Pinpoint the cell where the given text exists, returning its [x, y] midpoint coordinate. 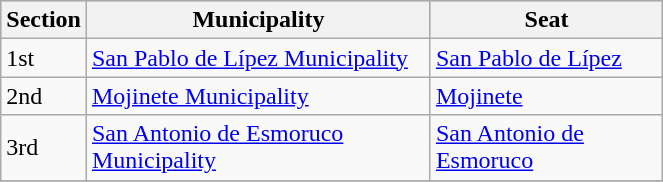
Seat [546, 20]
San Pablo de Lípez Municipality [258, 58]
San Pablo de Lípez [546, 58]
3rd [44, 148]
Mojinete Municipality [258, 96]
2nd [44, 96]
1st [44, 58]
Section [44, 20]
San Antonio de Esmoruco Municipality [258, 148]
Mojinete [546, 96]
Municipality [258, 20]
San Antonio de Esmoruco [546, 148]
